Identify which cell holds the provided text, then report its (x, y) central coordinate. 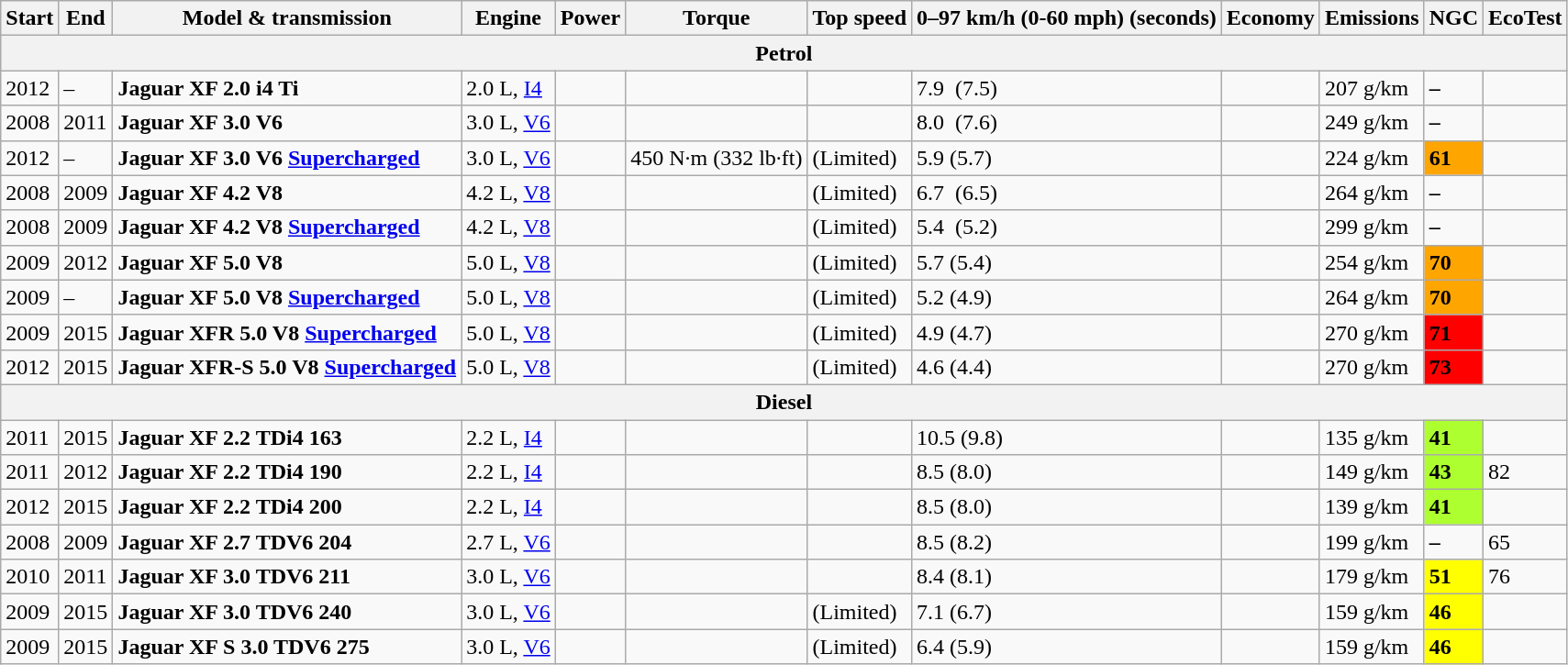
6.4 (5.9) (1067, 647)
Diesel (784, 402)
Economy (1270, 18)
179 g/km (1372, 577)
76 (1526, 577)
Jaguar XF 2.7 TDV6 204 (287, 542)
61 (1453, 158)
7.9 (7.5) (1067, 88)
224 g/km (1372, 158)
Jaguar XF 2.2 TDi4 190 (287, 472)
8.0 (7.6) (1067, 123)
71 (1453, 332)
149 g/km (1372, 472)
4.6 (4.4) (1067, 367)
Jaguar XF 5.0 V8 Supercharged (287, 297)
Jaguar XF 2.0 i4 Ti (287, 88)
Model & transmission (287, 18)
82 (1526, 472)
Jaguar XF 4.2 V8 Supercharged (287, 227)
Jaguar XFR 5.0 V8 Supercharged (287, 332)
65 (1526, 542)
10.5 (9.8) (1067, 438)
43 (1453, 472)
Jaguar XF 2.2 TDi4 200 (287, 507)
End (86, 18)
73 (1453, 367)
Jaguar XF 3.0 V6 Supercharged (287, 158)
8.5 (8.2) (1067, 542)
135 g/km (1372, 438)
51 (1453, 577)
0–97 km/h (0-60 mph) (seconds) (1067, 18)
EcoTest (1526, 18)
Engine (508, 18)
Jaguar XF S 3.0 TDV6 275 (287, 647)
5.7 (5.4) (1067, 262)
Petrol (784, 53)
Torque (717, 18)
199 g/km (1372, 542)
6.7 (6.5) (1067, 193)
5.9 (5.7) (1067, 158)
Start (29, 18)
Top speed (860, 18)
Jaguar XF 3.0 TDV6 240 (287, 612)
8.4 (8.1) (1067, 577)
Emissions (1372, 18)
2010 (29, 577)
299 g/km (1372, 227)
207 g/km (1372, 88)
5.2 (4.9) (1067, 297)
5.4 (5.2) (1067, 227)
Power (590, 18)
Jaguar XF 4.2 V8 (287, 193)
Jaguar XFR-S 5.0 V8 Supercharged (287, 367)
139 g/km (1372, 507)
4.9 (4.7) (1067, 332)
7.1 (6.7) (1067, 612)
Jaguar XF 2.2 TDi4 163 (287, 438)
Jaguar XF 3.0 TDV6 211 (287, 577)
2.0 L, I4 (508, 88)
450 N·m (332 lb·ft) (717, 158)
2.7 L, V6 (508, 542)
249 g/km (1372, 123)
Jaguar XF 5.0 V8 (287, 262)
Jaguar XF 3.0 V6 (287, 123)
NGC (1453, 18)
254 g/km (1372, 262)
